Pinpoint the cell where the given text exists, returning its [X, Y] midpoint coordinate. 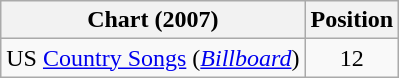
US Country Songs (Billboard) [153, 58]
Position [352, 20]
Chart (2007) [153, 20]
12 [352, 58]
